Output the (X, Y) coordinate of the center of the cell containing the given text.  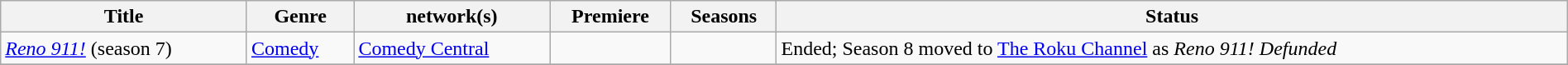
Premiere (610, 17)
Reno 911! (season 7) (124, 48)
Comedy (299, 48)
Ended; Season 8 moved to The Roku Channel as Reno 911! Defunded (1172, 48)
Comedy Central (452, 48)
Status (1172, 17)
Genre (299, 17)
Title (124, 17)
Seasons (724, 17)
network(s) (452, 17)
